Output the (X, Y) coordinate of the center of the cell containing the given text.  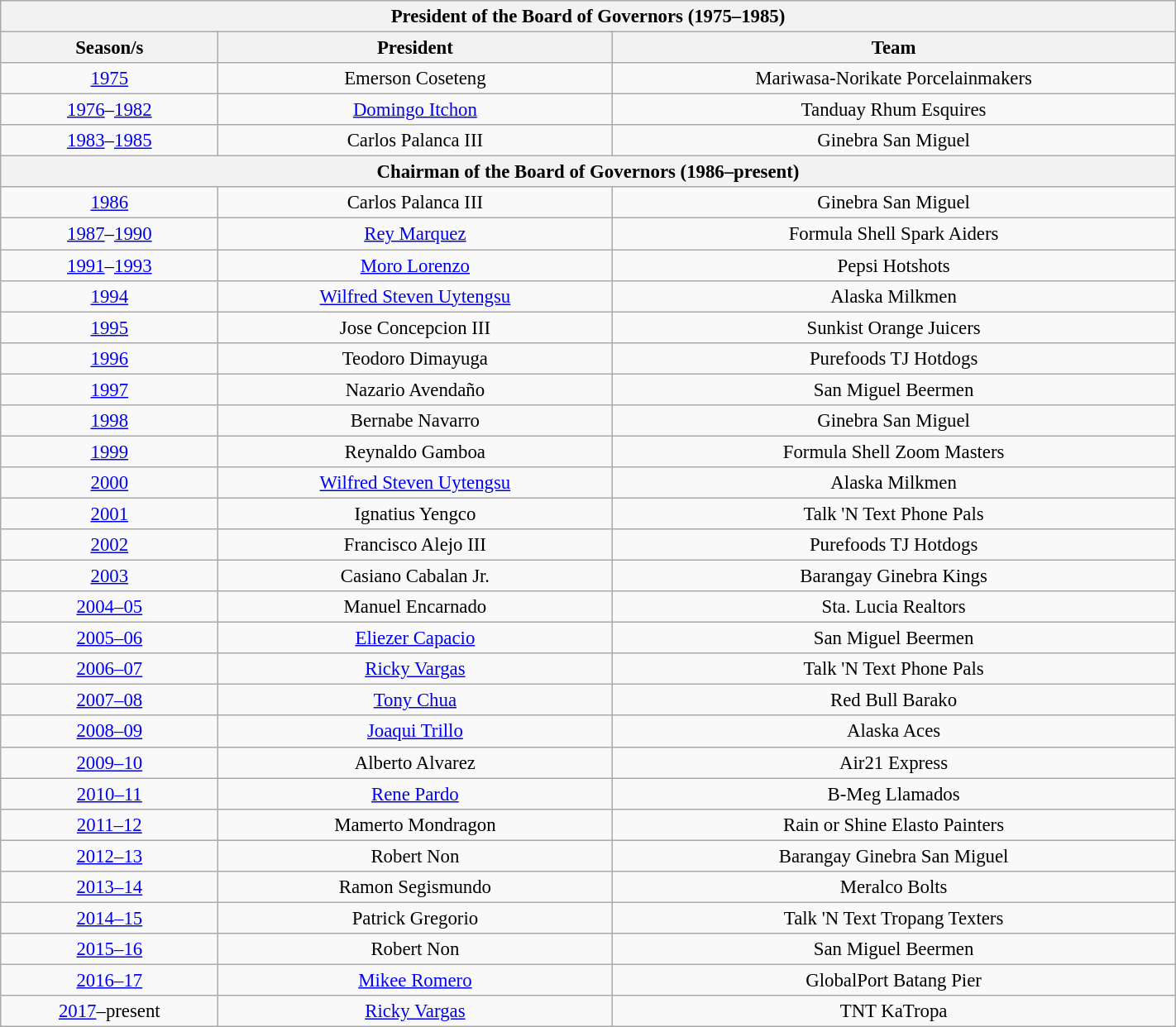
2014–15 (109, 918)
Bernabe Navarro (415, 421)
2001 (109, 513)
2004–05 (109, 607)
Alaska Aces (893, 732)
2003 (109, 576)
2007–08 (109, 700)
Domingo Itchon (415, 110)
2017–present (109, 1011)
2010–11 (109, 794)
Team (893, 48)
Chairman of the Board of Governors (1986–present) (588, 172)
Mamerto Mondragon (415, 824)
Sta. Lucia Realtors (893, 607)
Patrick Gregorio (415, 918)
President (415, 48)
Rain or Shine Elasto Painters (893, 824)
Joaqui Trillo (415, 732)
Casiano Cabalan Jr. (415, 576)
2015–16 (109, 949)
TNT KaTropa (893, 1011)
Mariwasa-Norikate Porcelainmakers (893, 79)
1991–1993 (109, 265)
1976–1982 (109, 110)
1987–1990 (109, 234)
Eliezer Capacio (415, 638)
Talk 'N Text Tropang Texters (893, 918)
Mikee Romero (415, 980)
B-Meg Llamados (893, 794)
Reynaldo Gamboa (415, 451)
1998 (109, 421)
2002 (109, 545)
Ramon Segismundo (415, 887)
2012–13 (109, 856)
Season/s (109, 48)
1994 (109, 296)
2011–12 (109, 824)
1996 (109, 358)
Nazario Avendaño (415, 389)
2013–14 (109, 887)
1983–1985 (109, 141)
1986 (109, 203)
Pepsi Hotshots (893, 265)
1995 (109, 327)
Formula Shell Spark Aiders (893, 234)
Sunkist Orange Juicers (893, 327)
1975 (109, 79)
1999 (109, 451)
2008–09 (109, 732)
Barangay Ginebra Kings (893, 576)
Teodoro Dimayuga (415, 358)
Rey Marquez (415, 234)
Ignatius Yengco (415, 513)
2009–10 (109, 762)
Jose Concepcion III (415, 327)
Francisco Alejo III (415, 545)
1997 (109, 389)
Red Bull Barako (893, 700)
Rene Pardo (415, 794)
Barangay Ginebra San Miguel (893, 856)
Manuel Encarnado (415, 607)
Tanduay Rhum Esquires (893, 110)
2016–17 (109, 980)
Alberto Alvarez (415, 762)
Emerson Coseteng (415, 79)
GlobalPort Batang Pier (893, 980)
President of the Board of Governors (1975–1985) (588, 17)
Moro Lorenzo (415, 265)
2000 (109, 483)
2006–07 (109, 669)
2005–06 (109, 638)
Tony Chua (415, 700)
Meralco Bolts (893, 887)
Formula Shell Zoom Masters (893, 451)
Air21 Express (893, 762)
